For the text-containing cell, return its midpoint in (x, y) coordinate format. 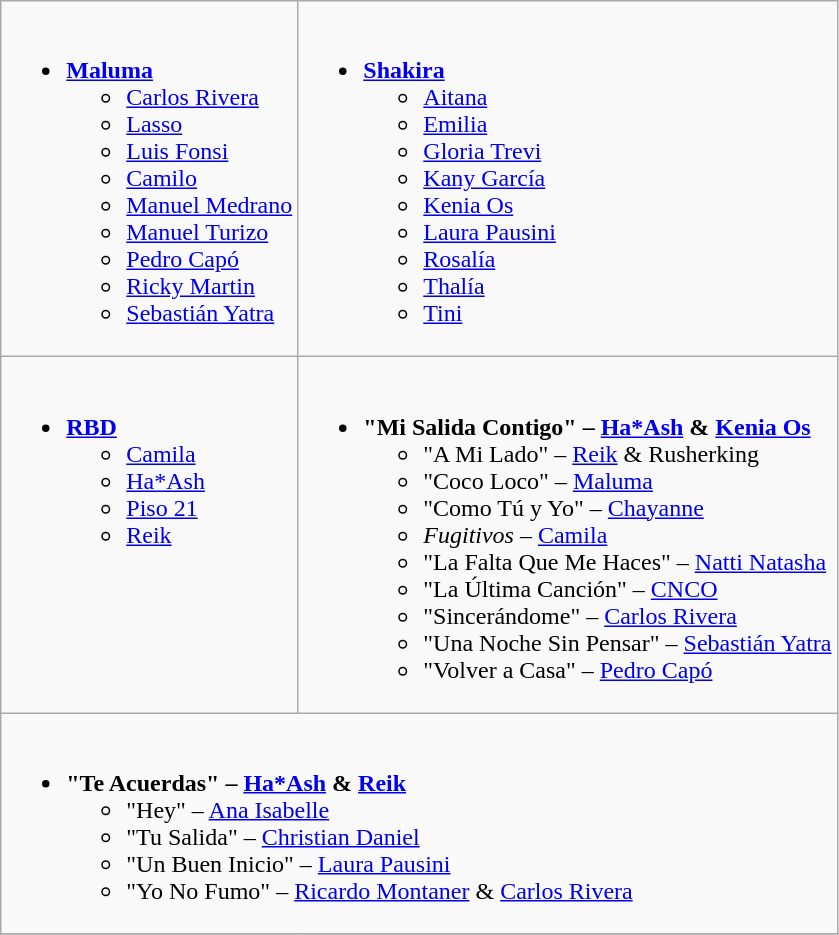
MalumaCarlos RiveraLassoLuis FonsiCamiloManuel MedranoManuel TurizoPedro CapóRicky MartinSebastián Yatra (150, 179)
ShakiraAitanaEmiliaGloria TreviKany GarcíaKenia OsLaura PausiniRosalíaThalíaTini (568, 179)
RBDCamilaHa*AshPiso 21Reik (150, 535)
